Search for the cell housing the specified text and yield its [x, y] center coordinate. 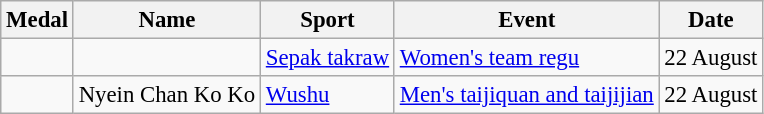
Sport [328, 20]
Date [711, 20]
Men's taijiquan and taijijian [526, 95]
Nyein Chan Ko Ko [166, 95]
Event [526, 20]
Name [166, 20]
Women's team regu [526, 58]
Medal [38, 20]
Wushu [328, 95]
Sepak takraw [328, 58]
